Identify which cell holds the provided text, then report its (X, Y) central coordinate. 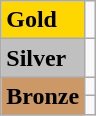
Gold (43, 20)
Silver (43, 58)
Bronze (43, 96)
